Return [X, Y] of the center of cell containing provided text 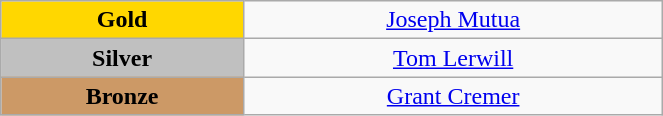
Tom Lerwill [452, 58]
Joseph Mutua [452, 20]
Bronze [122, 96]
Grant Cremer [452, 96]
Silver [122, 58]
Gold [122, 20]
